Extract the [X, Y] coordinate from the center of the cell holding the provided text.  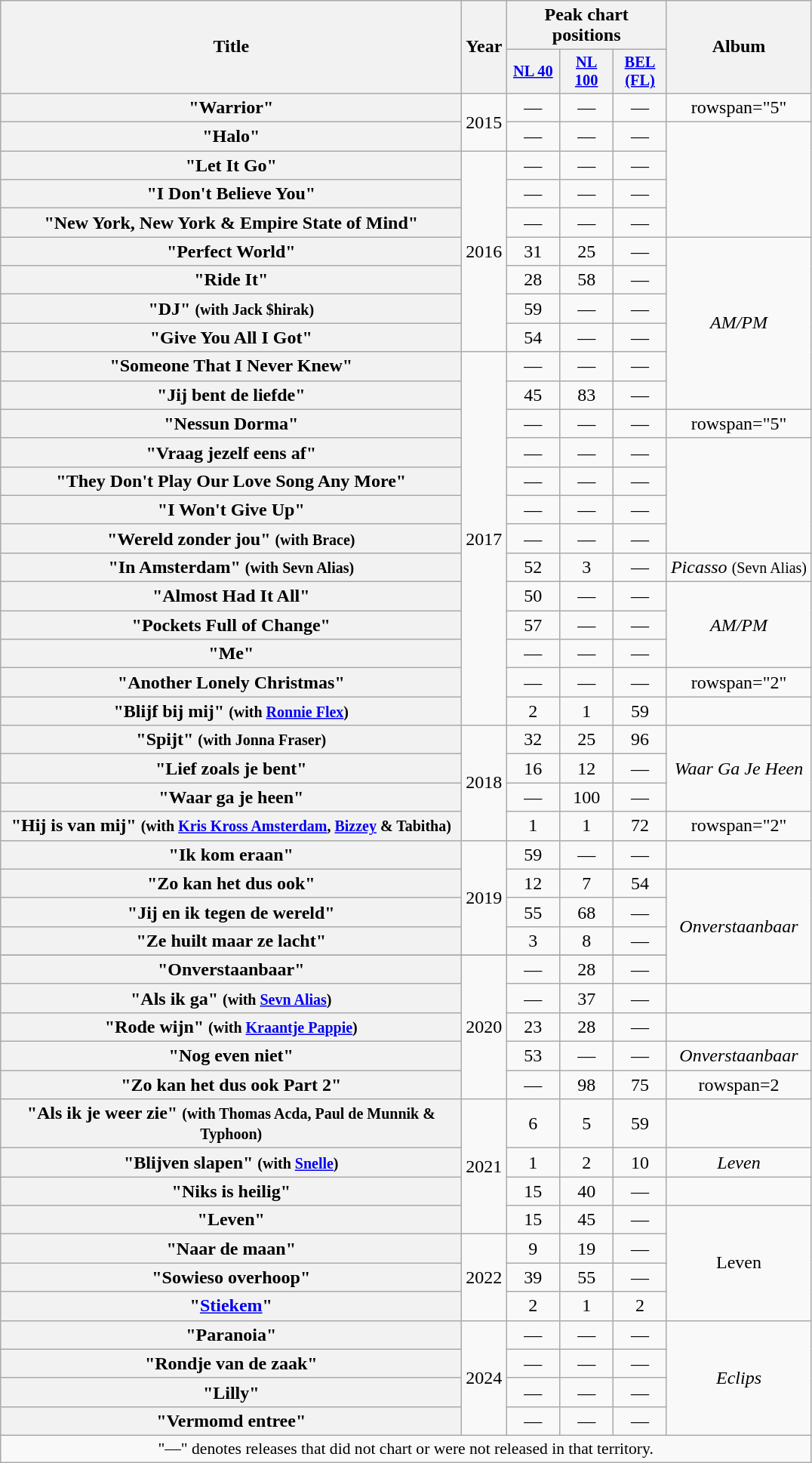
23 [533, 1027]
"Wereld zonder jou" (with Brace) [231, 538]
2017 [484, 539]
10 [640, 1163]
32 [533, 740]
"I Don't Believe You" [231, 194]
"New York, New York & Empire State of Mind" [231, 223]
52 [533, 567]
BEL (FL) [640, 72]
83 [587, 395]
"Lief zoals je bent" [231, 768]
31 [533, 251]
"Blijf bij mij" (with Ronnie Flex) [231, 711]
"Zo kan het dus ook" [231, 883]
"Lilly" [231, 1392]
"Blijven slapen" (with Snelle) [231, 1163]
96 [640, 740]
"They Don't Play Our Love Song Any More" [231, 481]
2022 [484, 1277]
8 [587, 941]
5 [587, 1123]
39 [533, 1277]
7 [587, 883]
"Someone That I Never Knew" [231, 366]
"DJ" (with Jack $hirak) [231, 309]
"Ride It" [231, 280]
"Let It Go" [231, 165]
"Nessun Dorma" [231, 423]
Eclips [738, 1378]
"Als ik ga" (with Sevn Alias) [231, 998]
"Als ik je weer zie" (with Thomas Acda, Paul de Munnik & Typhoon) [231, 1123]
Peak chart positions [587, 26]
"Zo kan het dus ook Part 2" [231, 1085]
"Halo" [231, 137]
"Vraag jezelf eens af" [231, 452]
"Onverstaanbaar" [231, 969]
"Almost Had It All" [231, 596]
"Pockets Full of Change" [231, 625]
16 [533, 768]
"Rode wijn" (with Kraantje Pappie) [231, 1027]
"Ze huilt maar ze lacht" [231, 941]
"Jij bent de liefde" [231, 395]
"Stiekem" [231, 1306]
50 [533, 596]
"I Won't Give Up" [231, 510]
40 [587, 1191]
"Warrior" [231, 107]
2016 [484, 251]
rowspan=2 [738, 1085]
58 [587, 280]
2019 [484, 898]
Year [484, 47]
"Rondje van de zaak" [231, 1363]
"Leven" [231, 1220]
"Me" [231, 654]
37 [587, 998]
"Give You All I Got" [231, 337]
2024 [484, 1378]
98 [587, 1085]
Album [738, 47]
"Nog even niet" [231, 1056]
75 [640, 1085]
6 [533, 1123]
9 [533, 1249]
"Spijt" (with Jonna Fraser) [231, 740]
2020 [484, 1027]
NL 100 [587, 72]
NL 40 [533, 72]
"Jij en ik tegen de wereld" [231, 912]
"Niks is heilig" [231, 1191]
72 [640, 826]
Picasso (Sevn Alias) [738, 567]
"Sowieso overhoop" [231, 1277]
"Paranoia" [231, 1335]
"In Amsterdam" (with Sevn Alias) [231, 567]
Title [231, 47]
"Vermomd entree" [231, 1421]
2015 [484, 122]
2018 [484, 783]
2021 [484, 1167]
"Waar ga je heen" [231, 797]
"Another Lonely Christmas" [231, 682]
68 [587, 912]
100 [587, 797]
Waar Ga Je Heen [738, 768]
57 [533, 625]
"Perfect World" [231, 251]
"Hij is van mij" (with Kris Kross Amsterdam, Bizzey & Tabitha) [231, 826]
"—" denotes releases that did not chart or were not released in that territory. [406, 1449]
53 [533, 1056]
"Naar de maan" [231, 1249]
19 [587, 1249]
"Ik kom eraan" [231, 855]
